Return the (x, y) coordinate for the center point of the cell that contains the specified text.  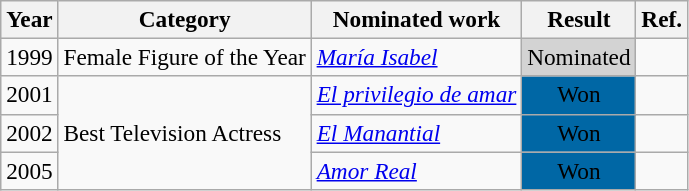
Nominated (579, 57)
2001 (30, 95)
Female Figure of the Year (184, 57)
Best Television Actress (184, 132)
Ref. (662, 19)
2005 (30, 170)
Nominated work (416, 19)
1999 (30, 57)
2002 (30, 133)
El Manantial (416, 133)
El privilegio de amar (416, 95)
Year (30, 19)
Result (579, 19)
María Isabel (416, 57)
Amor Real (416, 170)
Category (184, 19)
